Identify which cell holds the provided text, then report its (x, y) central coordinate. 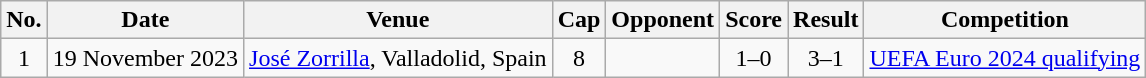
José Zorrilla, Valladolid, Spain (398, 58)
3–1 (826, 58)
19 November 2023 (145, 58)
No. (24, 20)
1–0 (754, 58)
Competition (1005, 20)
Opponent (663, 20)
1 (24, 58)
UEFA Euro 2024 qualifying (1005, 58)
8 (579, 58)
Venue (398, 20)
Score (754, 20)
Cap (579, 20)
Date (145, 20)
Result (826, 20)
